Determine the [x, y] coordinate at the center of the cell enclosing the given text.  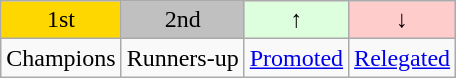
Promoted [296, 58]
↑ [296, 20]
1st [61, 20]
Champions [61, 58]
2nd [182, 20]
Runners-up [182, 58]
↓ [402, 20]
Relegated [402, 58]
